Locate the cell with the specified text and output its [X, Y] center coordinate. 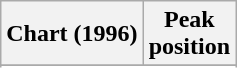
Chart (1996) [72, 34]
Peakposition [189, 34]
